Scan for the cell matching the given text and deliver its (X, Y) coordinate at center. 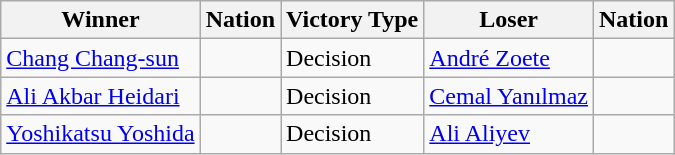
André Zoete (509, 58)
Winner (100, 20)
Cemal Yanılmaz (509, 96)
Yoshikatsu Yoshida (100, 134)
Ali Akbar Heidari (100, 96)
Victory Type (352, 20)
Chang Chang-sun (100, 58)
Ali Aliyev (509, 134)
Loser (509, 20)
